Output the [x, y] coordinate of the center of the cell containing the given text.  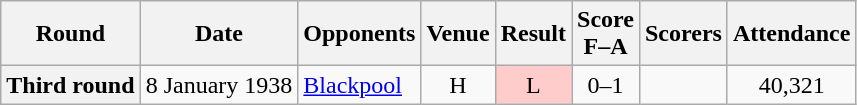
0–1 [606, 85]
L [533, 85]
Opponents [360, 34]
Venue [458, 34]
Scorers [683, 34]
Result [533, 34]
8 January 1938 [219, 85]
Date [219, 34]
ScoreF–A [606, 34]
40,321 [791, 85]
Attendance [791, 34]
Third round [70, 85]
Blackpool [360, 85]
H [458, 85]
Round [70, 34]
